Return the [X, Y] coordinate for the center point of the cell that contains the specified text.  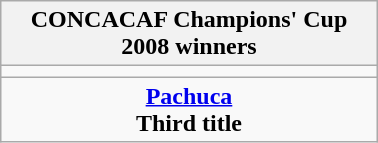
CONCACAF Champions' Cup2008 winners [189, 34]
PachucaThird title [189, 110]
